Detect which cell encompasses the target text, then output its [x, y] center coordinate. 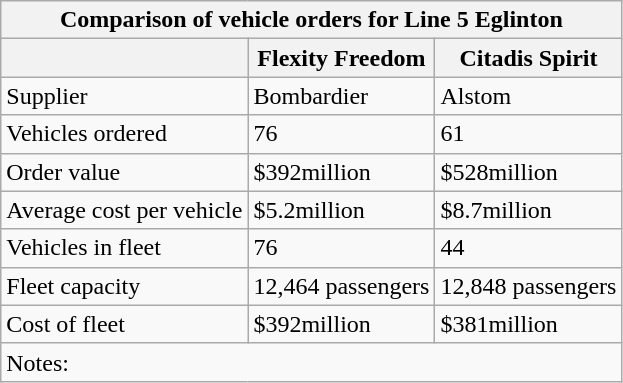
Order value [124, 172]
Average cost per vehicle [124, 210]
Fleet capacity [124, 286]
61 [528, 134]
44 [528, 248]
Cost of fleet [124, 324]
$5.2million [342, 210]
Notes: [312, 362]
$8.7million [528, 210]
12,464 passengers [342, 286]
$528million [528, 172]
Flexity Freedom [342, 58]
Comparison of vehicle orders for Line 5 Eglinton [312, 20]
Citadis Spirit [528, 58]
Bombardier [342, 96]
Supplier [124, 96]
Vehicles in fleet [124, 248]
12,848 passengers [528, 286]
Alstom [528, 96]
$381million [528, 324]
Vehicles ordered [124, 134]
